Return the [X, Y] coordinate for the center point of the cell that contains the specified text.  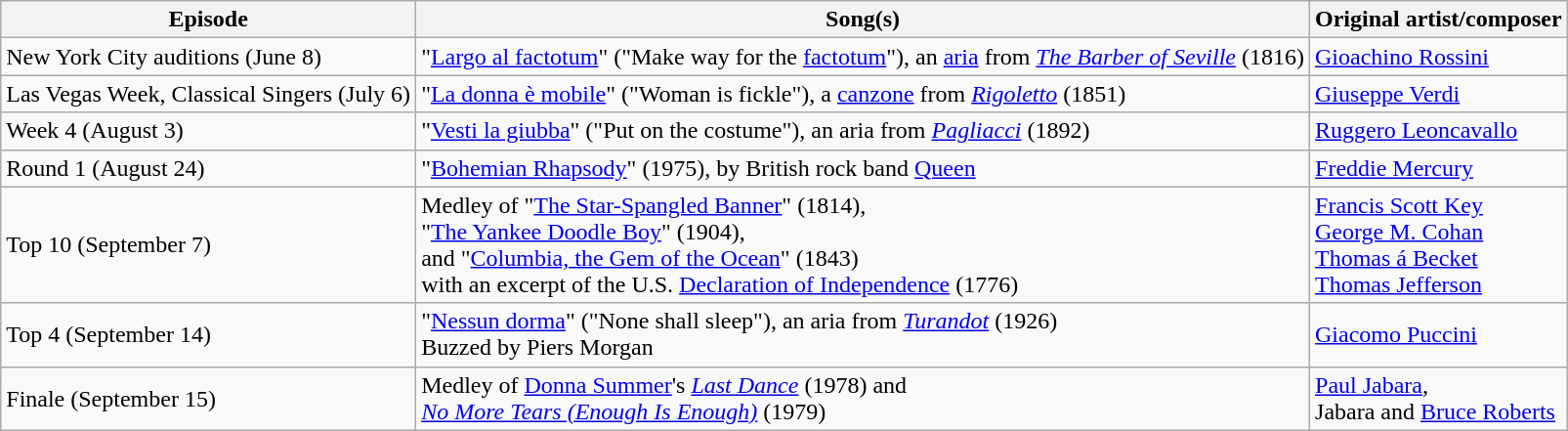
New York City auditions (June 8) [209, 57]
Top 4 (September 14) [209, 334]
Week 4 (August 3) [209, 131]
"Bohemian Rhapsody" (1975), by British rock band Queen [864, 168]
Francis Scott KeyGeorge M. CohanThomas á BecketThomas Jefferson [1439, 244]
"La donna è mobile" ("Woman is fickle"), a canzone from Rigoletto (1851) [864, 94]
Giacomo Puccini [1439, 334]
Song(s) [864, 20]
"Largo al factotum" ("Make way for the factotum"), an aria from The Barber of Seville (1816) [864, 57]
"Vesti la giubba" ("Put on the costume"), an aria from Pagliacci (1892) [864, 131]
Ruggero Leoncavallo [1439, 131]
Finale (September 15) [209, 399]
Episode [209, 20]
Giuseppe Verdi [1439, 94]
Las Vegas Week, Classical Singers (July 6) [209, 94]
"Nessun dorma" ("None shall sleep"), an aria from Turandot (1926)Buzzed by Piers Morgan [864, 334]
Paul Jabara,Jabara and Bruce Roberts [1439, 399]
Gioachino Rossini [1439, 57]
Freddie Mercury [1439, 168]
Round 1 (August 24) [209, 168]
Original artist/composer [1439, 20]
Medley of Donna Summer's Last Dance (1978) and No More Tears (Enough Is Enough) (1979) [864, 399]
Top 10 (September 7) [209, 244]
